Search for the cell housing the specified text and yield its (x, y) center coordinate. 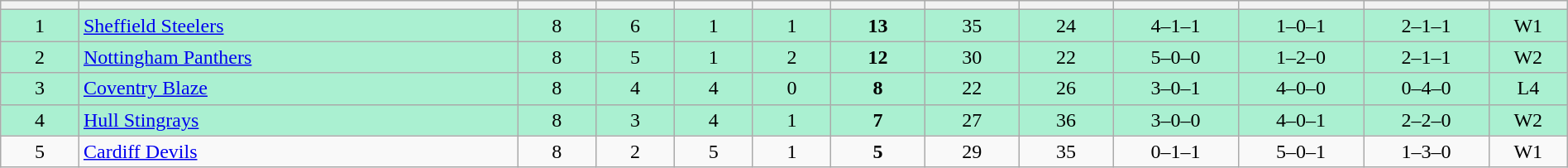
3–0–1 (1176, 89)
Sheffield Steelers (298, 26)
Cardiff Devils (298, 151)
5–0–0 (1176, 57)
12 (878, 57)
29 (972, 151)
1–0–1 (1301, 26)
4–0–0 (1301, 89)
36 (1066, 120)
0–1–1 (1176, 151)
7 (878, 120)
Hull Stingrays (298, 120)
1–3–0 (1427, 151)
3–0–0 (1176, 120)
Coventry Blaze (298, 89)
0–4–0 (1427, 89)
2–2–0 (1427, 120)
13 (878, 26)
L4 (1528, 89)
24 (1066, 26)
4–1–1 (1176, 26)
4–0–1 (1301, 120)
0 (792, 89)
30 (972, 57)
26 (1066, 89)
6 (635, 26)
27 (972, 120)
5–0–1 (1301, 151)
Nottingham Panthers (298, 57)
1–2–0 (1301, 57)
